Determine the [X, Y] coordinate at the center of the cell enclosing the given text.  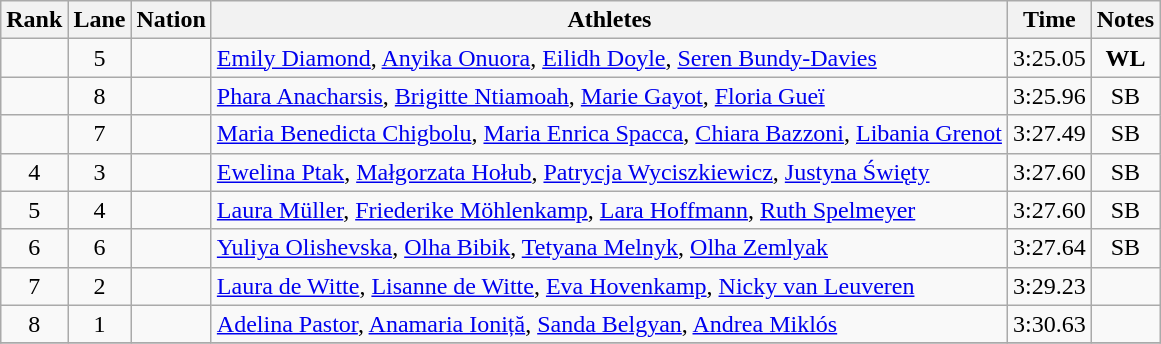
3 [100, 172]
Adelina Pastor, Anamaria Ioniță, Sanda Belgyan, Andrea Miklós [609, 324]
3:29.23 [1049, 286]
Ewelina Ptak, Małgorzata Hołub, Patrycja Wyciszkiewicz, Justyna Święty [609, 172]
3:25.05 [1049, 58]
Notes [1125, 20]
3:27.64 [1049, 248]
Yuliya Olishevska, Olha Bibik, Tetyana Melnyk, Olha Zemlyak [609, 248]
WL [1125, 58]
Lane [100, 20]
Rank [34, 20]
1 [100, 324]
3:30.63 [1049, 324]
Maria Benedicta Chigbolu, Maria Enrica Spacca, Chiara Bazzoni, Libania Grenot [609, 134]
2 [100, 286]
Athletes [609, 20]
Nation [171, 20]
Time [1049, 20]
Laura Müller, Friederike Möhlenkamp, Lara Hoffmann, Ruth Spelmeyer [609, 210]
3:25.96 [1049, 96]
Emily Diamond, Anyika Onuora, Eilidh Doyle, Seren Bundy-Davies [609, 58]
3:27.49 [1049, 134]
Phara Anacharsis, Brigitte Ntiamoah, Marie Gayot, Floria Gueï [609, 96]
Laura de Witte, Lisanne de Witte, Eva Hovenkamp, Nicky van Leuveren [609, 286]
